For the text-containing cell, return its midpoint in [x, y] coordinate format. 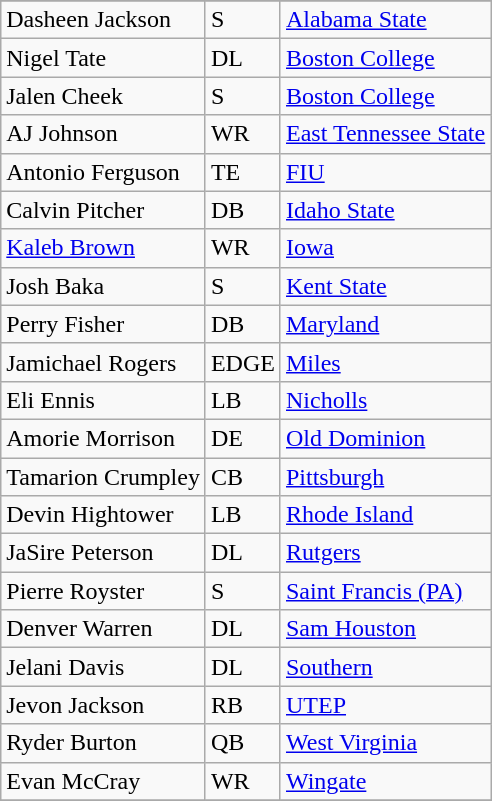
Alabama State [385, 20]
Tamarion Crumpley [104, 477]
Kaleb Brown [104, 248]
Rutgers [385, 553]
TE [242, 172]
JaSire Peterson [104, 553]
Jamichael Rogers [104, 362]
Perry Fisher [104, 324]
Ryder Burton [104, 743]
Dasheen Jackson [104, 20]
Antonio Ferguson [104, 172]
UTEP [385, 705]
Amorie Morrison [104, 438]
Idaho State [385, 210]
West Virginia [385, 743]
Kent State [385, 286]
Pittsburgh [385, 477]
Southern [385, 667]
Sam Houston [385, 629]
Saint Francis (PA) [385, 591]
Wingate [385, 781]
Evan McCray [104, 781]
Rhode Island [385, 515]
Nicholls [385, 400]
Jevon Jackson [104, 705]
DE [242, 438]
Maryland [385, 324]
Eli Ennis [104, 400]
AJ Johnson [104, 134]
Denver Warren [104, 629]
Nigel Tate [104, 58]
CB [242, 477]
EDGE [242, 362]
Pierre Royster [104, 591]
East Tennessee State [385, 134]
Josh Baka [104, 286]
Iowa [385, 248]
Old Dominion [385, 438]
Devin Hightower [104, 515]
Jalen Cheek [104, 96]
Miles [385, 362]
RB [242, 705]
QB [242, 743]
FIU [385, 172]
Calvin Pitcher [104, 210]
Jelani Davis [104, 667]
